Output the (X, Y) coordinate of the center of the cell containing the given text.  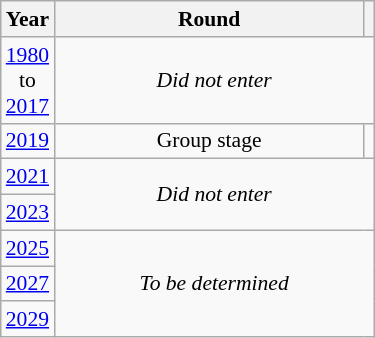
1980to2017 (28, 80)
2029 (28, 320)
2019 (28, 141)
2021 (28, 177)
To be determined (214, 284)
2025 (28, 248)
2023 (28, 213)
Year (28, 19)
2027 (28, 284)
Round (209, 19)
Group stage (209, 141)
